Output the [X, Y] coordinate of the center of the cell containing the given text.  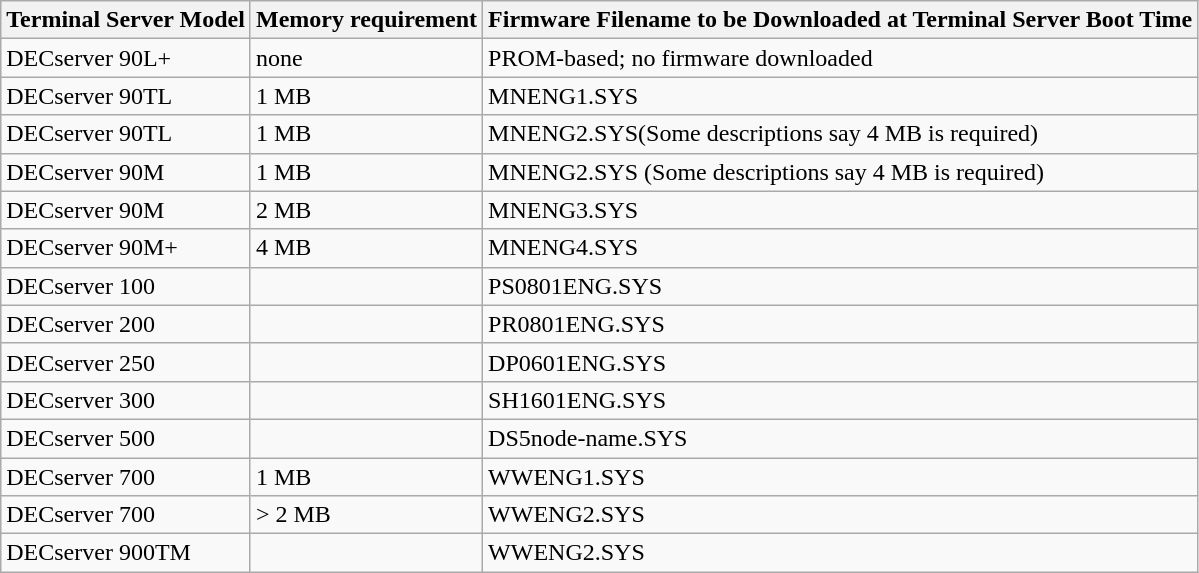
MNENG4.SYS [840, 248]
MNENG1.SYS [840, 96]
4 MB [366, 248]
DECserver 90L+ [126, 58]
DECserver 100 [126, 286]
DP0601ENG.SYS [840, 362]
PROM-based; no firmware downloaded [840, 58]
MNENG2.SYS (Some descriptions say 4 MB is required) [840, 172]
DECserver 300 [126, 400]
DECserver 900TM [126, 553]
SH1601ENG.SYS [840, 400]
DECserver 200 [126, 324]
DECserver 250 [126, 362]
> 2 MB [366, 515]
Memory requirement [366, 20]
Firmware Filename to be Downloaded at Terminal Server Boot Time [840, 20]
none [366, 58]
2 MB [366, 210]
DECserver 90M+ [126, 248]
MNENG3.SYS [840, 210]
DS5node-name.SYS [840, 438]
PR0801ENG.SYS [840, 324]
PS0801ENG.SYS [840, 286]
Terminal Server Model [126, 20]
MNENG2.SYS(Some descriptions say 4 MB is required) [840, 134]
DECserver 500 [126, 438]
WWENG1.SYS [840, 477]
